Extract the [x, y] coordinate from the center of the cell holding the provided text.  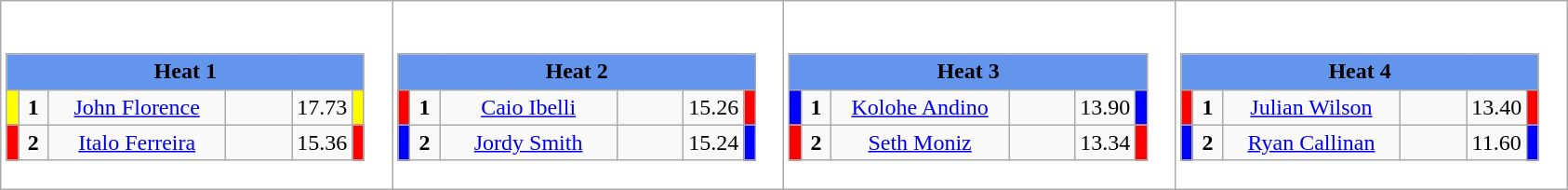
11.60 [1497, 142]
13.34 [1105, 142]
15.36 [322, 142]
Heat 3 [968, 72]
Heat 4 1 Julian Wilson 13.40 2 Ryan Callinan 11.60 [1371, 95]
Caio Ibelli [528, 107]
Italo Ferreira [138, 142]
13.90 [1105, 107]
Seth Moniz [921, 142]
Jordy Smith [528, 142]
17.73 [322, 107]
13.40 [1497, 107]
15.24 [714, 142]
Julian Wilson [1311, 107]
Heat 3 1 Kolohe Andino 13.90 2 Seth Moniz 13.34 [980, 95]
Heat 1 [185, 72]
15.26 [714, 107]
Heat 4 [1360, 72]
John Florence [138, 107]
Heat 2 1 Caio Ibelli 15.26 2 Jordy Smith 15.24 [588, 95]
Heat 1 1 John Florence 17.73 2 Italo Ferreira 15.36 [197, 95]
Kolohe Andino [921, 107]
Heat 2 [577, 72]
Ryan Callinan [1311, 142]
